Find where the given text appears and provide that cell's center as [x, y] coordinate. 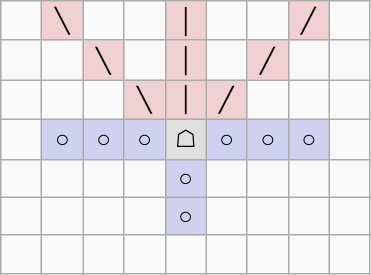
☖ [186, 139]
